Locate the cell with the specified text and output its (X, Y) center coordinate. 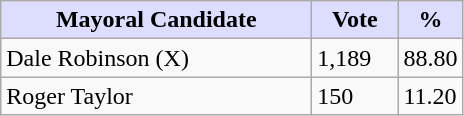
1,189 (355, 58)
% (430, 20)
Roger Taylor (156, 96)
Vote (355, 20)
Dale Robinson (X) (156, 58)
11.20 (430, 96)
Mayoral Candidate (156, 20)
88.80 (430, 58)
150 (355, 96)
